Pinpoint the cell where the given text exists, returning its (x, y) midpoint coordinate. 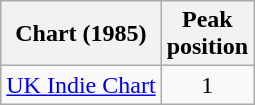
1 (207, 85)
UK Indie Chart (81, 85)
Chart (1985) (81, 34)
Peakposition (207, 34)
